Provide the (x, y) coordinate of the cell's center where the given text is located.  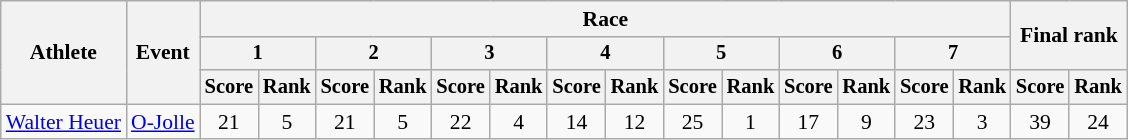
17 (808, 122)
23 (924, 122)
6 (837, 54)
Final rank (1069, 36)
22 (460, 122)
12 (635, 122)
25 (692, 122)
Walter Heuer (64, 122)
2 (374, 54)
24 (1098, 122)
39 (1040, 122)
Race (606, 19)
9 (866, 122)
Event (163, 52)
7 (953, 54)
Athlete (64, 52)
O-Jolle (163, 122)
14 (576, 122)
